Identify which cell holds the provided text, then report its (X, Y) central coordinate. 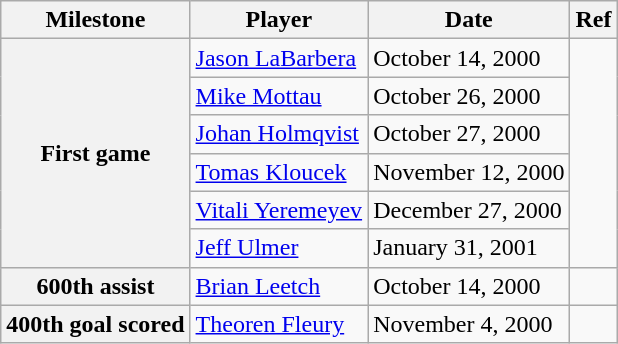
400th goal scored (96, 324)
December 27, 2000 (469, 210)
November 4, 2000 (469, 324)
Vitali Yeremeyev (279, 210)
Ref (594, 20)
Jeff Ulmer (279, 248)
October 26, 2000 (469, 96)
Theoren Fleury (279, 324)
First game (96, 153)
Brian Leetch (279, 286)
Tomas Kloucek (279, 172)
Mike Mottau (279, 96)
November 12, 2000 (469, 172)
600th assist (96, 286)
Date (469, 20)
Milestone (96, 20)
Player (279, 20)
Johan Holmqvist (279, 134)
October 27, 2000 (469, 134)
January 31, 2001 (469, 248)
Jason LaBarbera (279, 58)
